From the cell containing the given text, extract its center point as [X, Y] coordinate. 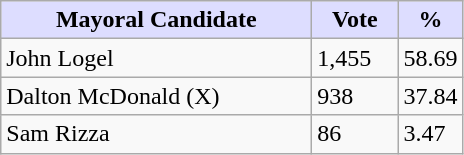
938 [355, 96]
Mayoral Candidate [156, 20]
Dalton McDonald (X) [156, 96]
58.69 [430, 58]
Vote [355, 20]
John Logel [156, 58]
86 [355, 134]
1,455 [355, 58]
37.84 [430, 96]
3.47 [430, 134]
Sam Rizza [156, 134]
% [430, 20]
